For the text-containing cell, return its midpoint in [x, y] coordinate format. 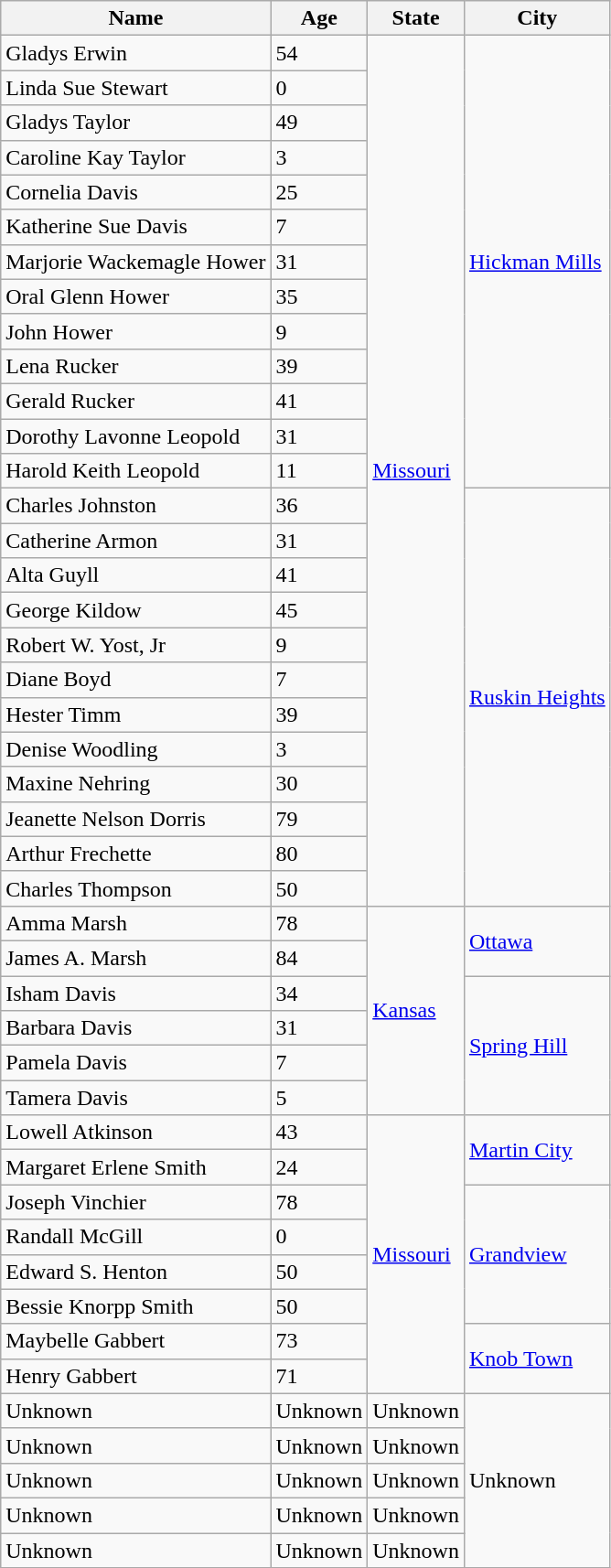
Alta Guyll [135, 575]
Ottawa [537, 940]
Kansas [416, 1010]
Barbara Davis [135, 1028]
Henry Gabbert [135, 1376]
Catherine Armon [135, 541]
49 [319, 123]
43 [319, 1133]
Jeanette Nelson Dorris [135, 819]
Martin City [537, 1150]
Maxine Nehring [135, 784]
Katherine Sue Davis [135, 227]
James A. Marsh [135, 958]
Edward S. Henton [135, 1272]
25 [319, 192]
Charles Johnston [135, 506]
Oral Glenn Hower [135, 296]
Gerald Rucker [135, 401]
34 [319, 993]
Name [135, 18]
Gladys Taylor [135, 123]
Grandview [537, 1254]
Isham Davis [135, 993]
54 [319, 53]
Lena Rucker [135, 366]
Arthur Frechette [135, 854]
Margaret Erlene Smith [135, 1167]
Amma Marsh [135, 923]
73 [319, 1341]
45 [319, 610]
Caroline Kay Taylor [135, 157]
5 [319, 1098]
Robert W. Yost, Jr [135, 645]
80 [319, 854]
Ruskin Heights [537, 697]
Joseph Vinchier [135, 1202]
City [537, 18]
Linda Sue Stewart [135, 88]
George Kildow [135, 610]
Dorothy Lavonne Leopold [135, 436]
Randall McGill [135, 1237]
Spring Hill [537, 1045]
Charles Thompson [135, 888]
71 [319, 1376]
35 [319, 296]
State [416, 18]
Pamela Davis [135, 1063]
Gladys Erwin [135, 53]
Cornelia Davis [135, 192]
11 [319, 471]
24 [319, 1167]
Denise Woodling [135, 749]
Bessie Knorpp Smith [135, 1306]
79 [319, 819]
36 [319, 506]
84 [319, 958]
Marjorie Wackemagle Hower [135, 262]
Hester Timm [135, 714]
Maybelle Gabbert [135, 1341]
Lowell Atkinson [135, 1133]
Harold Keith Leopold [135, 471]
John Hower [135, 331]
Diane Boyd [135, 680]
Tamera Davis [135, 1098]
30 [319, 784]
Knob Town [537, 1359]
Hickman Mills [537, 262]
Age [319, 18]
